Capture the cell that displays the provided text and extract its [x, y] central coordinate. 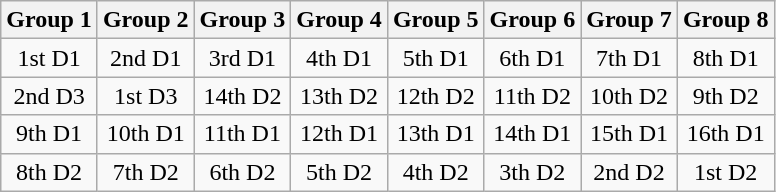
Group 3 [242, 20]
Group 4 [340, 20]
9th D1 [50, 134]
Group 2 [146, 20]
11th D2 [532, 96]
1st D1 [50, 58]
1st D3 [146, 96]
12th D1 [340, 134]
11th D1 [242, 134]
8th D1 [726, 58]
5th D2 [340, 172]
10th D1 [146, 134]
9th D2 [726, 96]
1st D2 [726, 172]
2nd D2 [630, 172]
16th D1 [726, 134]
Group 5 [436, 20]
Group 1 [50, 20]
13th D1 [436, 134]
2nd D1 [146, 58]
2nd D3 [50, 96]
7th D2 [146, 172]
Group 8 [726, 20]
3th D2 [532, 172]
15th D1 [630, 134]
Group 6 [532, 20]
10th D2 [630, 96]
3rd D1 [242, 58]
12th D2 [436, 96]
4th D1 [340, 58]
14th D2 [242, 96]
5th D1 [436, 58]
4th D2 [436, 172]
14th D1 [532, 134]
6th D1 [532, 58]
6th D2 [242, 172]
Group 7 [630, 20]
7th D1 [630, 58]
13th D2 [340, 96]
8th D2 [50, 172]
